Locate the cell with the specified text and output its [x, y] center coordinate. 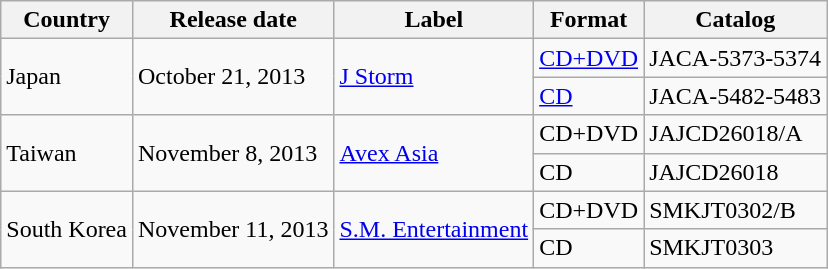
Release date [232, 20]
JACA-5373-5374 [736, 58]
S.M. Entertainment [434, 229]
JAJCD26018/A [736, 134]
JAJCD26018 [736, 172]
J Storm [434, 77]
SMKJT0302/B [736, 210]
Catalog [736, 20]
October 21, 2013 [232, 77]
Country [67, 20]
Label [434, 20]
November 11, 2013 [232, 229]
November 8, 2013 [232, 153]
SMKJT0303 [736, 248]
South Korea [67, 229]
JACA-5482-5483 [736, 96]
Taiwan [67, 153]
Avex Asia [434, 153]
Format [589, 20]
Japan [67, 77]
